Identify which cell holds the provided text, then report its (x, y) central coordinate. 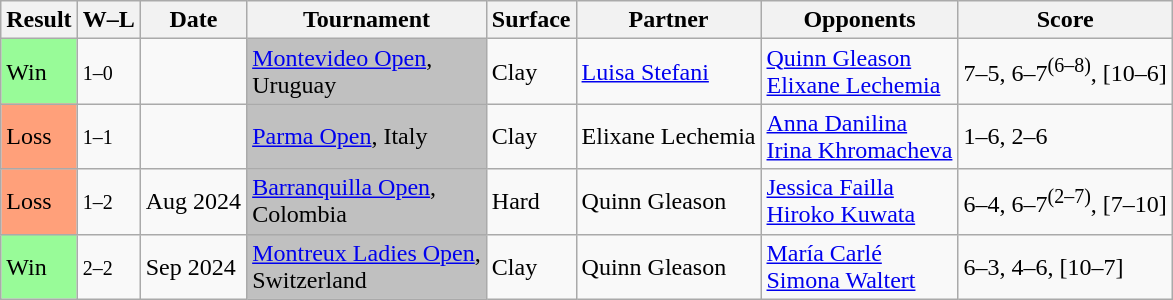
Quinn Gleason Elixane Lechemia (860, 72)
Barranquilla Open, Colombia (367, 202)
1–6, 2–6 (1065, 136)
Montreux Ladies Open, Switzerland (367, 266)
Tournament (367, 20)
Hard (531, 202)
6–4, 6–7(2–7), [7–10] (1065, 202)
Elixane Lechemia (668, 136)
Anna Danilina Irina Khromacheva (860, 136)
W–L (108, 20)
Jessica Failla Hiroko Kuwata (860, 202)
Montevideo Open, Uruguay (367, 72)
Surface (531, 20)
6–3, 4–6, [10–7] (1065, 266)
Parma Open, Italy (367, 136)
1–1 (108, 136)
Opponents (860, 20)
1–0 (108, 72)
Score (1065, 20)
Luisa Stefani (668, 72)
Partner (668, 20)
Date (193, 20)
2–2 (108, 266)
1–2 (108, 202)
7–5, 6–7(6–8), [10–6] (1065, 72)
Result (39, 20)
Sep 2024 (193, 266)
María Carlé Simona Waltert (860, 266)
Aug 2024 (193, 202)
